For the text-containing cell, return its midpoint in [x, y] coordinate format. 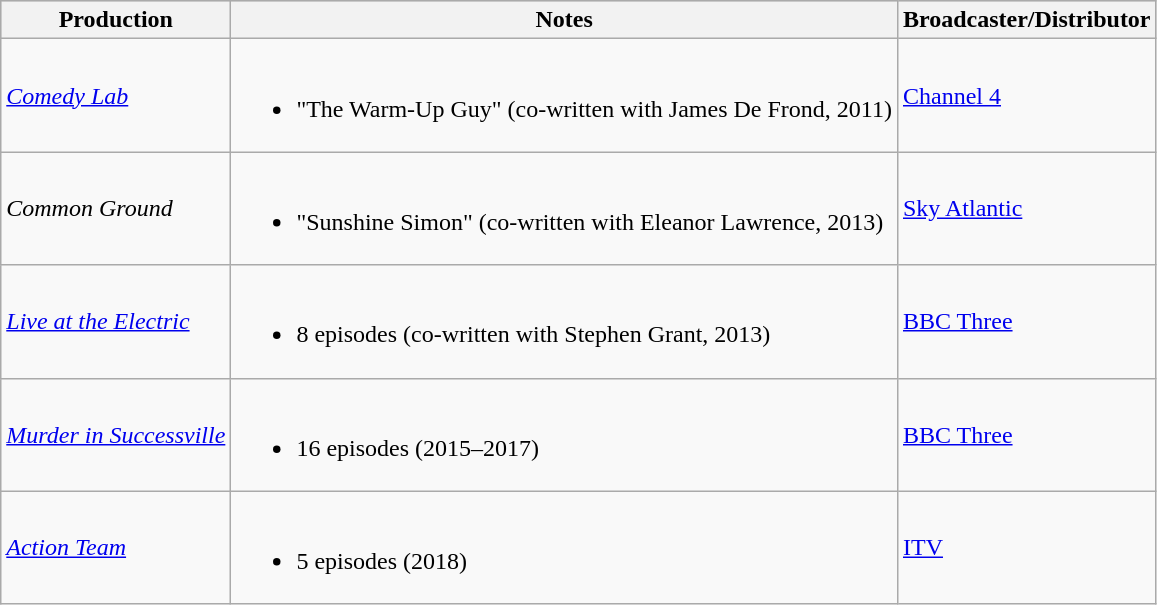
"The Warm-Up Guy" (co-written with James De Frond, 2011) [564, 96]
"Sunshine Simon" (co-written with Eleanor Lawrence, 2013) [564, 208]
Common Ground [116, 208]
Channel 4 [1026, 96]
Notes [564, 20]
Broadcaster/Distributor [1026, 20]
ITV [1026, 548]
Murder in Successville [116, 434]
Comedy Lab [116, 96]
8 episodes (co-written with Stephen Grant, 2013) [564, 322]
5 episodes (2018) [564, 548]
Action Team [116, 548]
Live at the Electric [116, 322]
Sky Atlantic [1026, 208]
Production [116, 20]
16 episodes (2015–2017) [564, 434]
